Detect which cell encompasses the target text, then output its (X, Y) center coordinate. 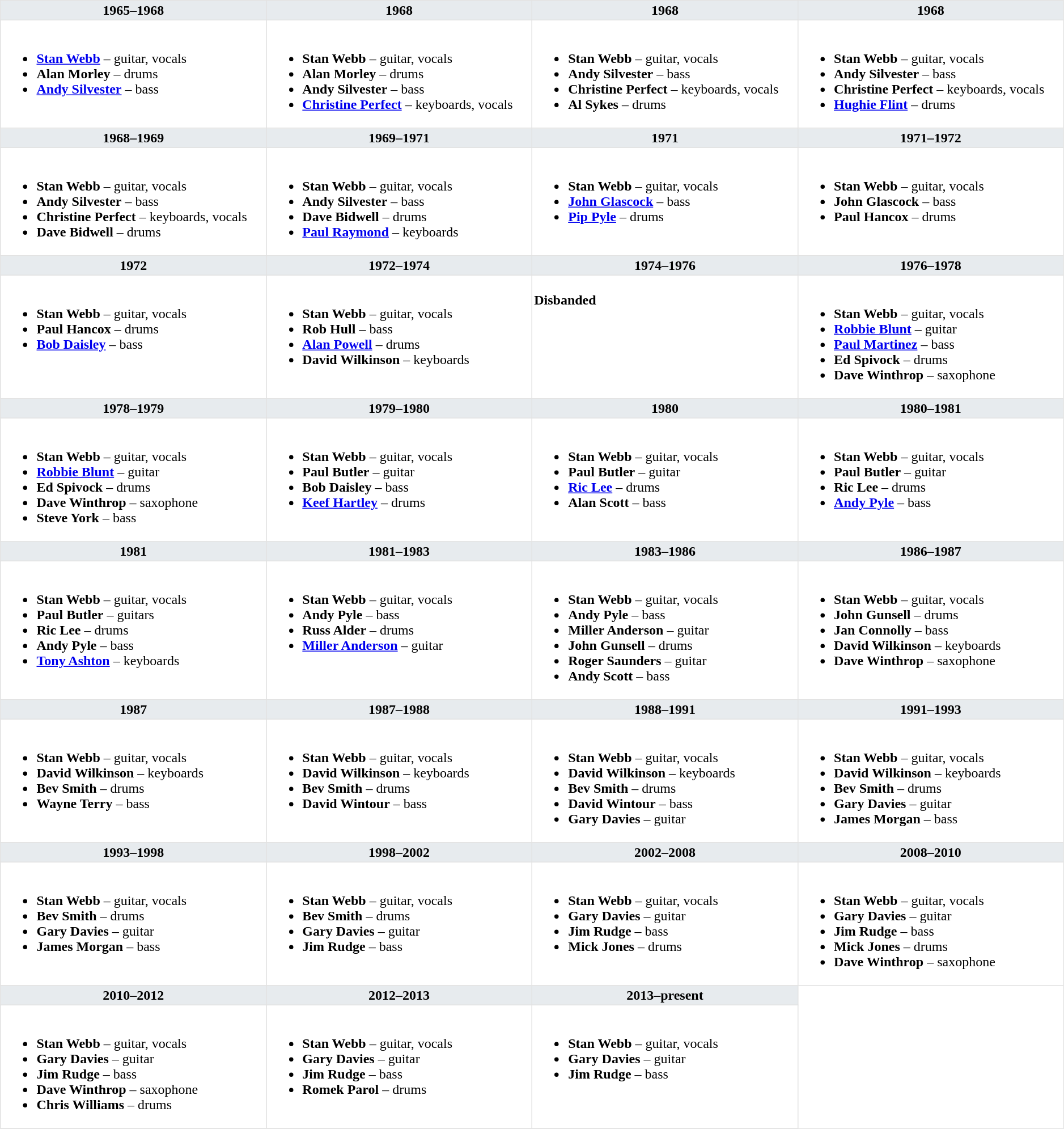
2008–2010 (931, 852)
2010–2012 (134, 995)
1980–1981 (931, 408)
1972 (134, 265)
Stan Webb – guitar, vocalsDavid Wilkinson – keyboardsBev Smith – drumsWayne Terry – bass (134, 781)
1981–1983 (399, 551)
Stan Webb – guitar, vocalsGary Davies – guitarJim Rudge – bassRomek Parol – drums (399, 1067)
1971–1972 (931, 138)
2002–2008 (664, 852)
Stan Webb – guitar, vocalsPaul Butler – guitarBob Daisley – bassKeef Hartley – drums (399, 480)
1971 (664, 138)
1998–2002 (399, 852)
Stan Webb – guitar, vocalsPaul Butler – guitarRic Lee – drumsAlan Scott – bass (664, 480)
Stan Webb – guitar, vocalsAndy Pyle – bassMiller Anderson – guitarJohn Gunsell – drumsRoger Saunders – guitarAndy Scott – bass (664, 630)
Stan Webb – guitar, vocalsBev Smith – drumsGary Davies – guitarJim Rudge – bass (399, 924)
1972–1974 (399, 265)
1969–1971 (399, 138)
Stan Webb – guitar, vocalsRobbie Blunt – guitarPaul Martinez – bassEd Spivock – drumsDave Winthrop – saxophone (931, 337)
Stan Webb – guitar, vocalsRobbie Blunt – guitarEd Spivock – drumsDave Winthrop – saxophoneSteve York – bass (134, 480)
Stan Webb – guitar, vocalsPaul Butler – guitarsRic Lee – drumsAndy Pyle – bassTony Ashton – keyboards (134, 630)
2013–present (664, 995)
1974–1976 (664, 265)
Stan Webb – guitar, vocalsGary Davies – guitarJim Rudge – bassDave Winthrop – saxophoneChris Williams – drums (134, 1067)
Stan Webb – guitar, vocalsPaul Hancox – drumsBob Daisley – bass (134, 337)
Stan Webb – guitar, vocalsDavid Wilkinson – keyboardsBev Smith – drumsDavid Wintour – bassGary Davies – guitar (664, 781)
Stan Webb – guitar, vocalsDavid Wilkinson – keyboardsBev Smith – drumsGary Davies – guitarJames Morgan – bass (931, 781)
Stan Webb – guitar, vocalsAlan Morley – drumsAndy Silvester – bassChristine Perfect – keyboards, vocals (399, 74)
1979–1980 (399, 408)
1981 (134, 551)
1983–1986 (664, 551)
Stan Webb – guitar, vocalsAndy Silvester – bassChristine Perfect – keyboards, vocalsDave Bidwell – drums (134, 201)
1968–1969 (134, 138)
Stan Webb – guitar, vocalsAndy Silvester – bassChristine Perfect – keyboards, vocalsHughie Flint – drums (931, 74)
Stan Webb – guitar, vocalsJohn Glascock – bassPaul Hancox – drums (931, 201)
Stan Webb – guitar, vocalsGary Davies – guitarJim Rudge – bassMick Jones – drumsDave Winthrop – saxophone (931, 924)
1991–1993 (931, 709)
Stan Webb – guitar, vocalsGary Davies – guitarJim Rudge – bassMick Jones – drums (664, 924)
1988–1991 (664, 709)
Stan Webb – guitar, vocalsBev Smith – drumsGary Davies – guitarJames Morgan – bass (134, 924)
Stan Webb – guitar, vocalsDavid Wilkinson – keyboardsBev Smith – drumsDavid Wintour – bass (399, 781)
1978–1979 (134, 408)
1987 (134, 709)
Stan Webb – guitar, vocalsJohn Glascock – bassPip Pyle – drums (664, 201)
2012–2013 (399, 995)
Stan Webb – guitar, vocalsAndy Silvester – bassChristine Perfect – keyboards, vocalsAl Sykes – drums (664, 74)
1980 (664, 408)
1976–1978 (931, 265)
1993–1998 (134, 852)
Stan Webb – guitar, vocalsAndy Silvester – bassDave Bidwell – drumsPaul Raymond – keyboards (399, 201)
Stan Webb – guitar, vocalsAndy Pyle – bassRuss Alder – drumsMiller Anderson – guitar (399, 630)
1986–1987 (931, 551)
Stan Webb – guitar, vocalsJohn Gunsell – drumsJan Connolly – bassDavid Wilkinson – keyboardsDave Winthrop – saxophone (931, 630)
Stan Webb – guitar, vocalsAlan Morley – drumsAndy Silvester – bass (134, 74)
Disbanded (664, 337)
Stan Webb – guitar, vocalsRob Hull – bassAlan Powell – drumsDavid Wilkinson – keyboards (399, 337)
Stan Webb – guitar, vocalsPaul Butler – guitarRic Lee – drumsAndy Pyle – bass (931, 480)
Stan Webb – guitar, vocalsGary Davies – guitarJim Rudge – bass (664, 1067)
1965–1968 (134, 10)
1987–1988 (399, 709)
